Detect which cell encompasses the target text, then output its [x, y] center coordinate. 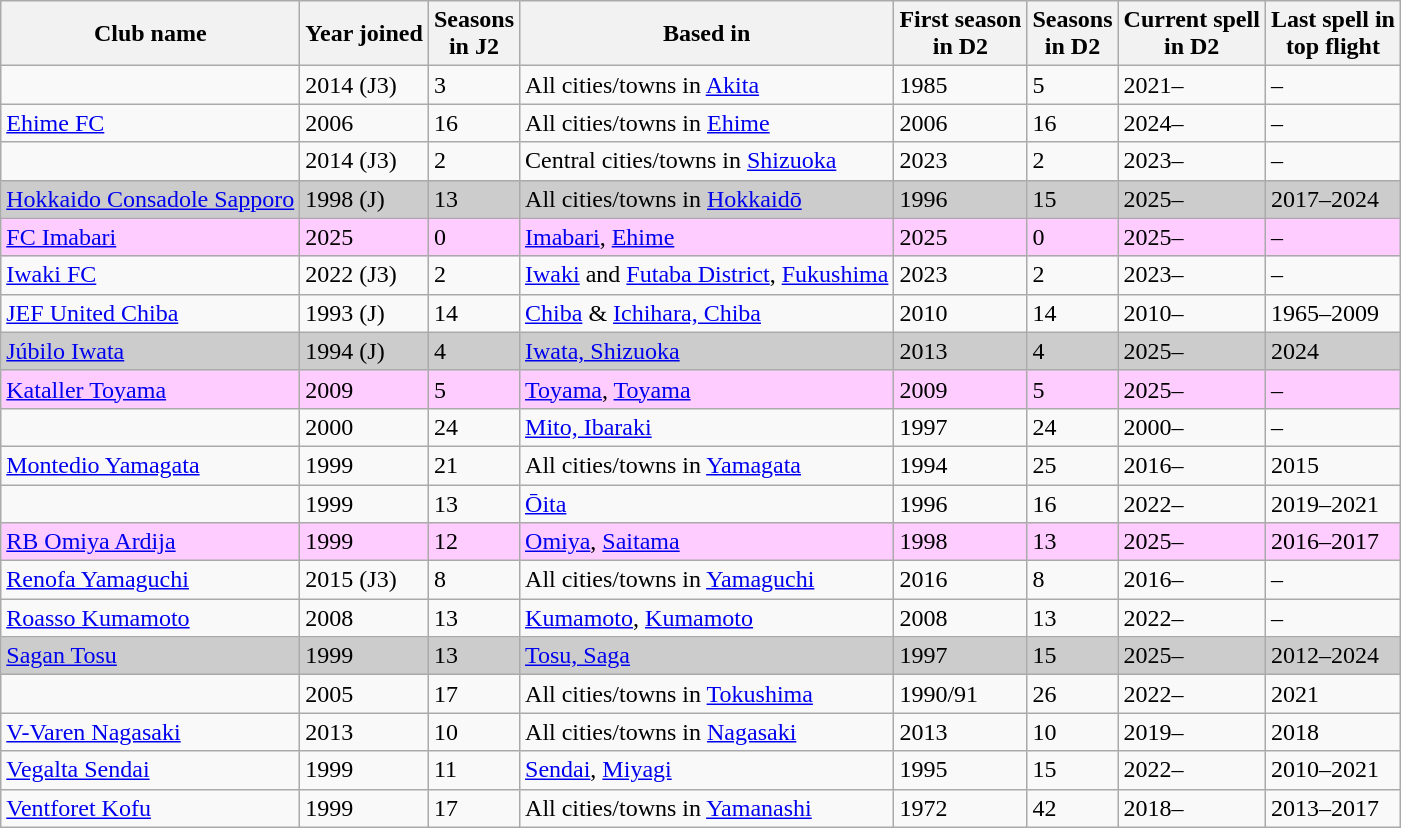
2019–2021 [1332, 503]
1998 (J) [364, 199]
Last spell intop flight [1332, 34]
2000 [364, 427]
Central cities/towns in Shizuoka [707, 161]
1994 [960, 465]
2024– [1192, 123]
2005 [364, 694]
2018– [1192, 808]
26 [1072, 694]
Ehime FC [150, 123]
Year joined [364, 34]
2018 [1332, 732]
FC Imabari [150, 237]
All cities/towns in Nagasaki [707, 732]
Imabari, Ehime [707, 237]
Renofa Yamaguchi [150, 580]
2000– [1192, 427]
Toyama, Toyama [707, 389]
2021– [1192, 85]
2012–2024 [1332, 656]
25 [1072, 465]
1995 [960, 770]
Tosu, Saga [707, 656]
Kumamoto, Kumamoto [707, 618]
JEF United Chiba [150, 313]
3 [474, 85]
2015 [1332, 465]
First seasonin D2 [960, 34]
Sendai, Miyagi [707, 770]
Kataller Toyama [150, 389]
2021 [1332, 694]
2024 [1332, 351]
1994 (J) [364, 351]
Mito, Ibaraki [707, 427]
Chiba & Ichihara, Chiba [707, 313]
All cities/towns in Yamaguchi [707, 580]
All cities/towns in Akita [707, 85]
1965–2009 [1332, 313]
Ventforet Kofu [150, 808]
21 [474, 465]
2016–2017 [1332, 542]
Seasonsin J2 [474, 34]
All cities/towns in Yamanashi [707, 808]
1990/91 [960, 694]
Montedio Yamagata [150, 465]
2010 [960, 313]
V-Varen Nagasaki [150, 732]
All cities/towns in Hokkaidō [707, 199]
2022 (J3) [364, 275]
2015 (J3) [364, 580]
Current spellin D2 [1192, 34]
1985 [960, 85]
Hokkaido Consadole Sapporo [150, 199]
Iwata, Shizuoka [707, 351]
Iwaki FC [150, 275]
11 [474, 770]
2016 [960, 580]
Roasso Kumamoto [150, 618]
Based in [707, 34]
Sagan Tosu [150, 656]
All cities/towns in Yamagata [707, 465]
2013–2017 [1332, 808]
Club name [150, 34]
All cities/towns in Tokushima [707, 694]
1993 (J) [364, 313]
Iwaki and Futaba District, Fukushima [707, 275]
Vegalta Sendai [150, 770]
Júbilo Iwata [150, 351]
2010– [1192, 313]
1972 [960, 808]
Ōita [707, 503]
2017–2024 [1332, 199]
Seasonsin D2 [1072, 34]
2010–2021 [1332, 770]
Omiya, Saitama [707, 542]
1998 [960, 542]
RB Omiya Ardija [150, 542]
12 [474, 542]
All cities/towns in Ehime [707, 123]
2019– [1192, 732]
42 [1072, 808]
